Locate the cell with the specified text and output its [x, y] center coordinate. 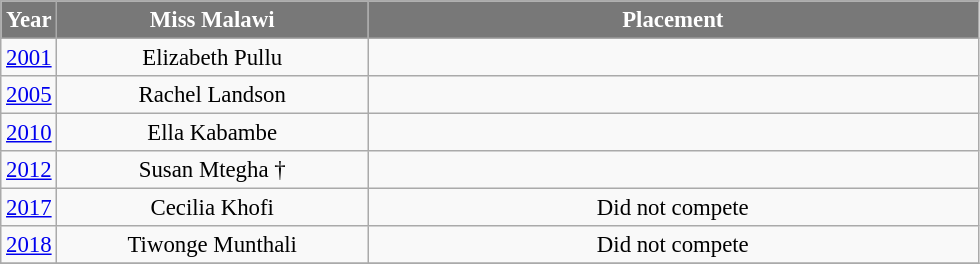
Cecilia Khofi [212, 208]
Susan Mtegha † [212, 170]
Ella Kabambe [212, 133]
Miss Malawi [212, 20]
2018 [29, 245]
Placement [674, 20]
2005 [29, 95]
2010 [29, 133]
2017 [29, 208]
2012 [29, 170]
2001 [29, 58]
Tiwonge Munthali [212, 245]
Year [29, 20]
Elizabeth Pullu [212, 58]
Rachel Landson [212, 95]
